Capture the cell that displays the provided text and extract its (x, y) central coordinate. 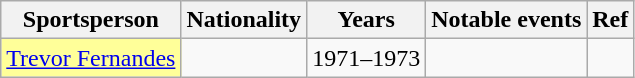
Ref (610, 20)
Trevor Fernandes (91, 58)
1971–1973 (366, 58)
Years (366, 20)
Nationality (244, 20)
Sportsperson (91, 20)
Notable events (506, 20)
